Capture the cell that displays the provided text and extract its (x, y) central coordinate. 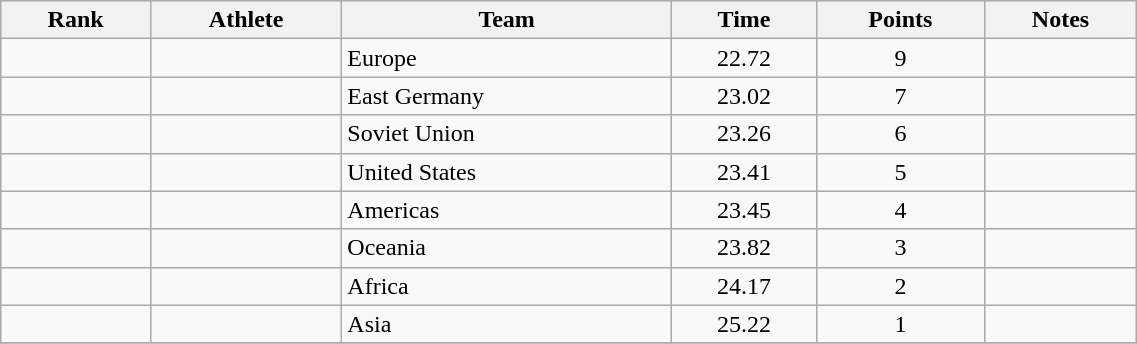
Athlete (246, 20)
23.26 (744, 134)
Rank (76, 20)
9 (901, 58)
4 (901, 210)
Asia (507, 324)
Soviet Union (507, 134)
25.22 (744, 324)
23.41 (744, 172)
Americas (507, 210)
5 (901, 172)
1 (901, 324)
23.82 (744, 248)
United States (507, 172)
3 (901, 248)
23.02 (744, 96)
East Germany (507, 96)
Team (507, 20)
22.72 (744, 58)
Africa (507, 286)
Notes (1060, 20)
24.17 (744, 286)
23.45 (744, 210)
2 (901, 286)
Oceania (507, 248)
6 (901, 134)
7 (901, 96)
Time (744, 20)
Points (901, 20)
Europe (507, 58)
